Return the (X, Y) coordinate for the center point of the cell that contains the specified text.  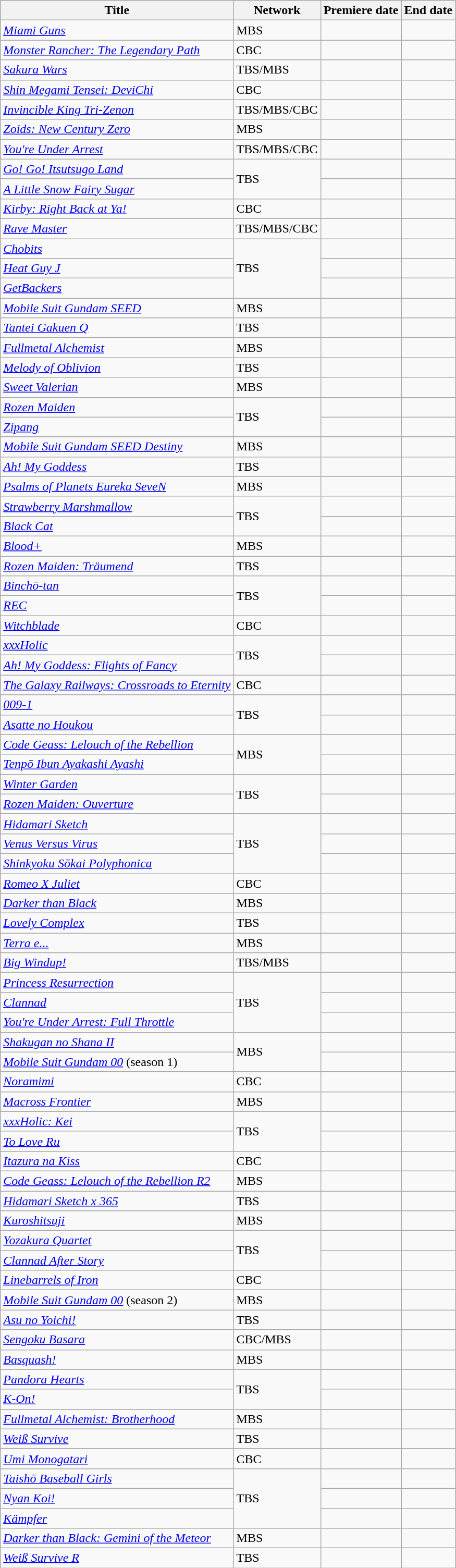
Heat Guy J (117, 268)
Sengoku Basara (117, 1340)
Invincible King Tri-Zenon (117, 109)
xxxHolic: Kei (117, 1121)
Kirby: Right Back at Ya! (117, 209)
Mobile Suit Gundam SEED (117, 308)
Shinkyoku Sōkai Polyphonica (117, 863)
Shakugan no Shana II (117, 1042)
GetBackers (117, 288)
Noramimi (117, 1082)
Tenpō Ibun Ayakashi Ayashi (117, 764)
Rozen Maiden: Ouverture (117, 804)
Venus Versus Virus (117, 843)
Code Geass: Lelouch of the Rebellion R2 (117, 1181)
Zoids: New Century Zero (117, 129)
Mobile Suit Gundam 00 (season 1) (117, 1062)
xxxHolic (117, 645)
Kämpfer (117, 1518)
Ah! My Goddess: Flights of Fancy (117, 665)
Weiß Survive (117, 1439)
009-1 (117, 705)
Sweet Valerian (117, 387)
Shin Megami Tensei: DeviChi (117, 90)
Rave Master (117, 228)
Lovely Complex (117, 923)
Binchō-tan (117, 586)
To Love Ru (117, 1141)
You're Under Arrest (117, 149)
The Galaxy Railways: Crossroads to Eternity (117, 685)
You're Under Arrest: Full Throttle (117, 1022)
End date (428, 10)
Nyan Koi! (117, 1498)
Melody of Oblivion (117, 367)
Linebarrels of Iron (117, 1280)
Strawberry Marshmallow (117, 506)
Hidamari Sketch x 365 (117, 1200)
Monster Rancher: The Legendary Path (117, 50)
Mobile Suit Gundam SEED Destiny (117, 447)
Darker than Black: Gemini of the Meteor (117, 1538)
Network (277, 10)
Black Cat (117, 526)
Clannad After Story (117, 1260)
Yozakura Quartet (117, 1241)
Code Geass: Lelouch of the Rebellion (117, 744)
Winter Garden (117, 784)
Princess Resurrection (117, 983)
Umi Monogatari (117, 1459)
Sakura Wars (117, 70)
Big Windup! (117, 963)
Asu no Yoichi! (117, 1320)
Title (117, 10)
Psalms of Planets Eureka SeveN (117, 486)
Taishō Baseball Girls (117, 1478)
Weiß Survive R (117, 1558)
Fullmetal Alchemist: Brotherhood (117, 1419)
REC (117, 606)
Tantei Gakuen Q (117, 328)
Fullmetal Alchemist (117, 348)
A Little Snow Fairy Sugar (117, 189)
Asatte no Houkou (117, 725)
Clannad (117, 1002)
Go! Go! Itsutsugo Land (117, 169)
Rozen Maiden: Träumend (117, 566)
Hidamari Sketch (117, 824)
Mobile Suit Gundam 00 (season 2) (117, 1300)
Macross Frontier (117, 1101)
Itazura na Kiss (117, 1161)
Ah! My Goddess (117, 467)
Darker than Black (117, 903)
Zipang (117, 427)
K-On! (117, 1399)
Miami Guns (117, 30)
Kuroshitsuji (117, 1221)
Romeo X Juliet (117, 884)
Basquash! (117, 1359)
Chobits (117, 249)
Rozen Maiden (117, 407)
Witchblade (117, 626)
Terra e... (117, 943)
Blood+ (117, 546)
Pandora Hearts (117, 1379)
CBC/MBS (277, 1340)
Premiere date (361, 10)
